Scan for the cell matching the given text and deliver its (X, Y) coordinate at center. 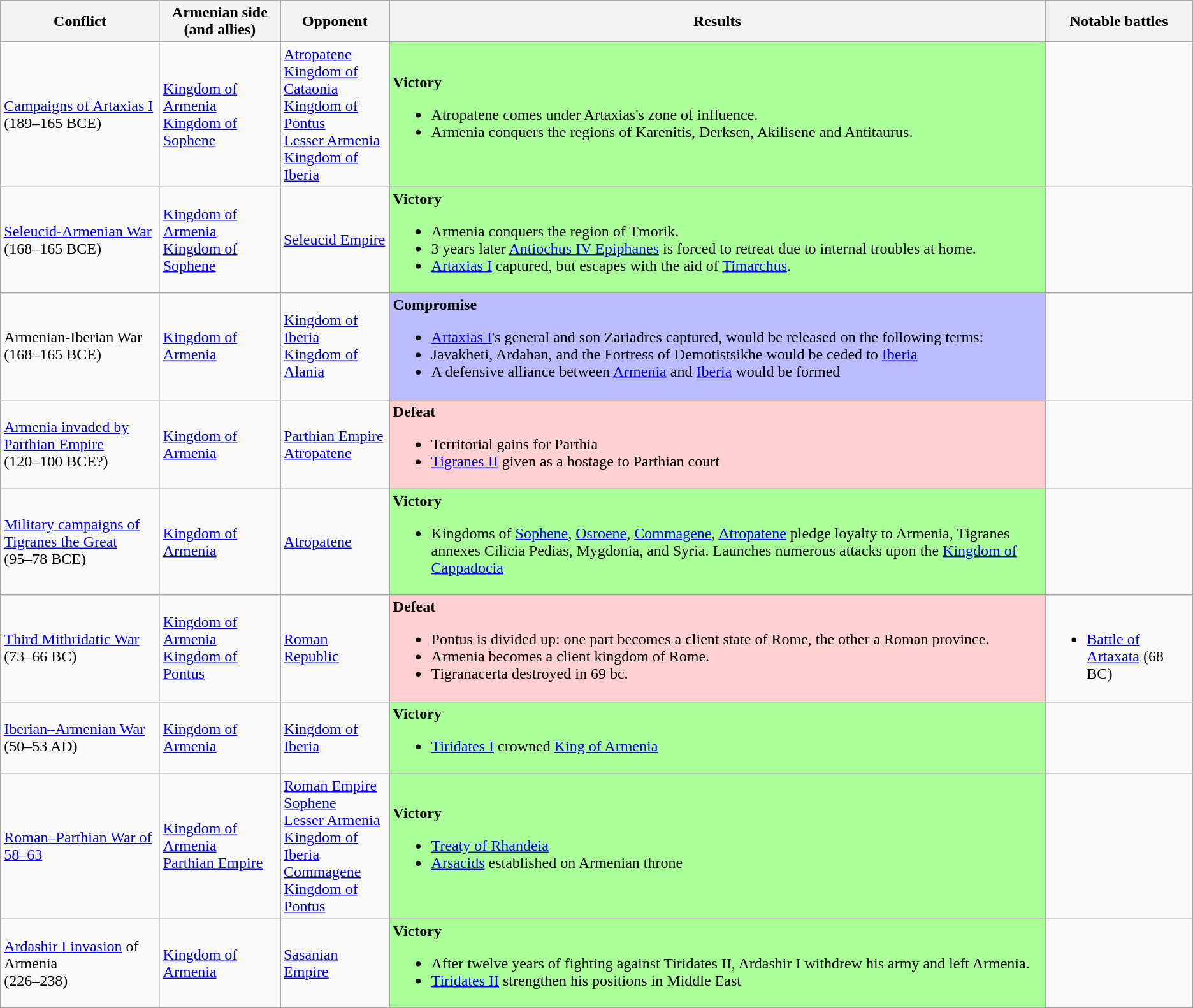
Kingdom of Armenia Kingdom of Pontus (219, 649)
Iberian–Armenian War (50–53 AD) (80, 738)
Military campaigns of Tigranes the Great (95–78 BCE) (80, 542)
DefeatTerritorial gains for ParthiaTigranes II given as a hostage to Parthian court (718, 444)
Roman Republic (335, 649)
Parthian EmpireAtropatene (335, 444)
Ardashir I invasion of Armenia (226–238) (80, 963)
Seleucid-Armenian War(168–165 BCE) (80, 240)
Campaigns of Artaxias I(189–165 BCE) (80, 115)
Opponent (335, 22)
Sasanian Empire (335, 963)
AtropateneKingdom of CataoniaKingdom of PontusLesser Armenia Kingdom of Iberia (335, 115)
Seleucid Empire (335, 240)
Armenia invaded by Parthian Empire (120–100 BCE?) (80, 444)
Third Mithridatic War (73–66 BC) (80, 649)
Roman EmpireSopheneLesser Armenia Kingdom of IberiaCommageneKingdom of Pontus (335, 846)
Atropatene (335, 542)
Notable battles (1119, 22)
VictoryTreaty of RhandeiaArsacids established on Armenian throne (718, 846)
Armenian-Iberian War(168–165 BCE) (80, 347)
Results (718, 22)
VictoryAtropatene comes under Artaxias's zone of influence.Armenia conquers the regions of Karenitis, Derksen, Akilisene and Antitaurus. (718, 115)
Kingdom of IberiaKingdom of Alania (335, 347)
Kingdom of Iberia (335, 738)
Battle of Artaxata (68 BC) (1119, 649)
VictoryTiridates I crowned King of Armenia (718, 738)
Conflict (80, 22)
Armenian side (and allies) (219, 22)
Roman–Parthian War of 58–63 (80, 846)
Kingdom of ArmeniaParthian Empire (219, 846)
